Scan for the cell matching the given text and deliver its (x, y) coordinate at center. 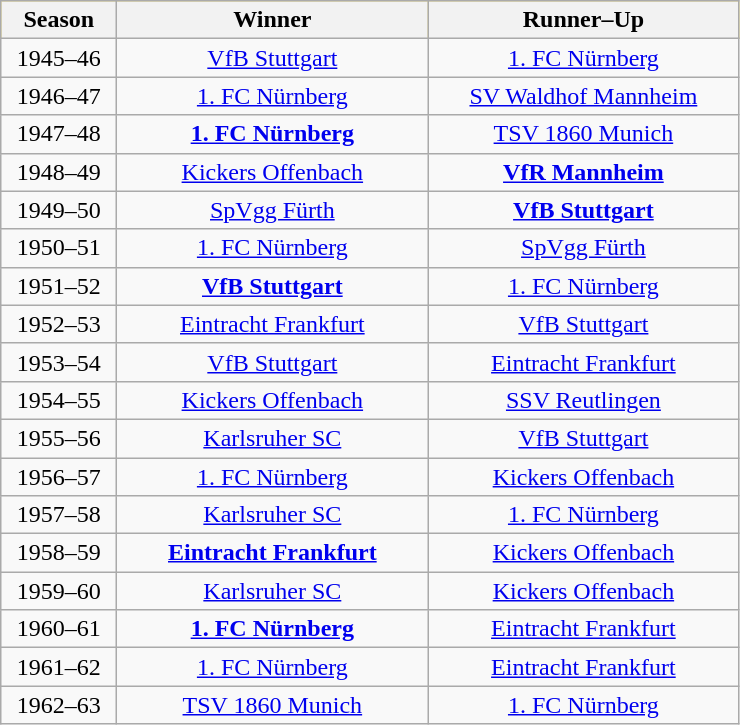
1954–55 (59, 400)
1960–61 (59, 629)
1962–63 (59, 705)
1957–58 (59, 515)
1946–47 (59, 96)
1949–50 (59, 210)
1945–46 (59, 58)
1947–48 (59, 134)
1952–53 (59, 324)
1953–54 (59, 362)
1961–62 (59, 667)
SV Waldhof Mannheim (584, 96)
1948–49 (59, 172)
VfR Mannheim (584, 172)
1955–56 (59, 438)
1951–52 (59, 286)
Season (59, 20)
Winner (272, 20)
Runner–Up (584, 20)
1959–60 (59, 591)
1958–59 (59, 553)
1950–51 (59, 248)
SSV Reutlingen (584, 400)
1956–57 (59, 477)
